Search for the cell housing the specified text and yield its (X, Y) center coordinate. 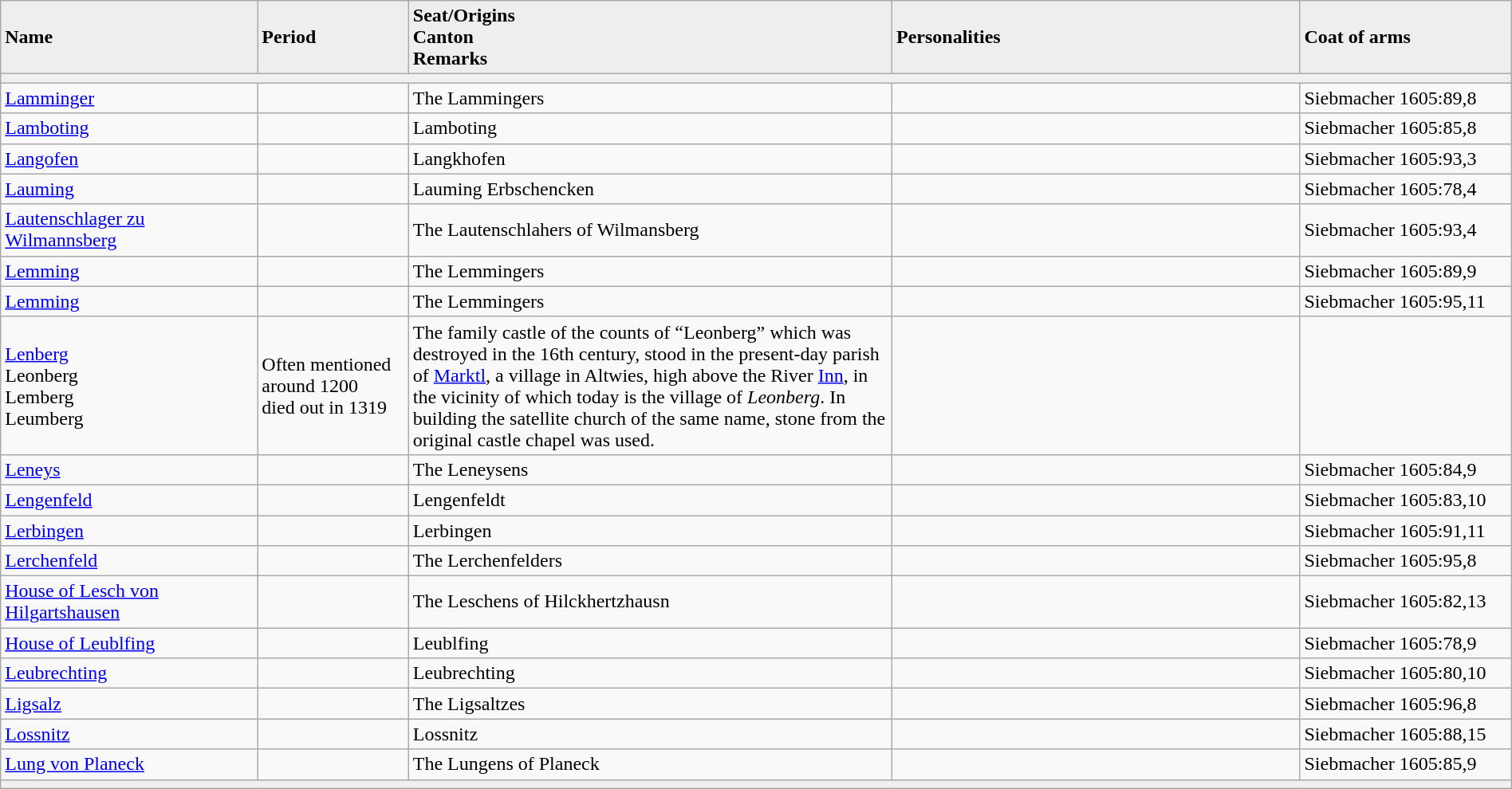
Siebmacher 1605:80,10 (1405, 673)
The Lungens of Planeck (650, 764)
The Leneysens (650, 469)
Ligsalz (129, 704)
Siebmacher 1605:78,4 (1405, 189)
Period (333, 37)
Lengenfeldt (650, 500)
Siebmacher 1605:88,15 (1405, 734)
Coat of arms (1405, 37)
Siebmacher 1605:82,13 (1405, 603)
Name (129, 37)
Lengenfeld (129, 500)
Lerchenfeld (129, 561)
Siebmacher 1605:84,9 (1405, 469)
House of Lesch von Hilgartshausen (129, 603)
Leublfing (650, 643)
Often mentioned around 1200 died out in 1319 (333, 386)
Siebmacher 1605:93,4 (1405, 230)
Siebmacher 1605:89,8 (1405, 98)
Siebmacher 1605:78,9 (1405, 643)
Siebmacher 1605:83,10 (1405, 500)
Lauming (129, 189)
LenbergLeonbergLembergLeumberg (129, 386)
Siebmacher 1605:89,9 (1405, 271)
Siebmacher 1605:95,8 (1405, 561)
Siebmacher 1605:85,8 (1405, 128)
Siebmacher 1605:85,9 (1405, 764)
Siebmacher 1605:96,8 (1405, 704)
The Ligsaltzes (650, 704)
Lauming Erbschencken (650, 189)
The Lautenschlahers of Wilmansberg (650, 230)
Lung von Planeck (129, 764)
Langkhofen (650, 159)
The Leschens of Hilckhertzhausn (650, 603)
The Lammingers (650, 98)
Personalities (1096, 37)
Lamminger (129, 98)
Leneys (129, 469)
Lautenschlager zu Wilmannsberg (129, 230)
Langofen (129, 159)
Siebmacher 1605:95,11 (1405, 301)
Siebmacher 1605:93,3 (1405, 159)
The Lerchenfelders (650, 561)
Seat/Origins Canton Remarks (650, 37)
Siebmacher 1605:91,11 (1405, 530)
House of Leublfing (129, 643)
